Output the [X, Y] coordinate of the center of the cell containing the given text.  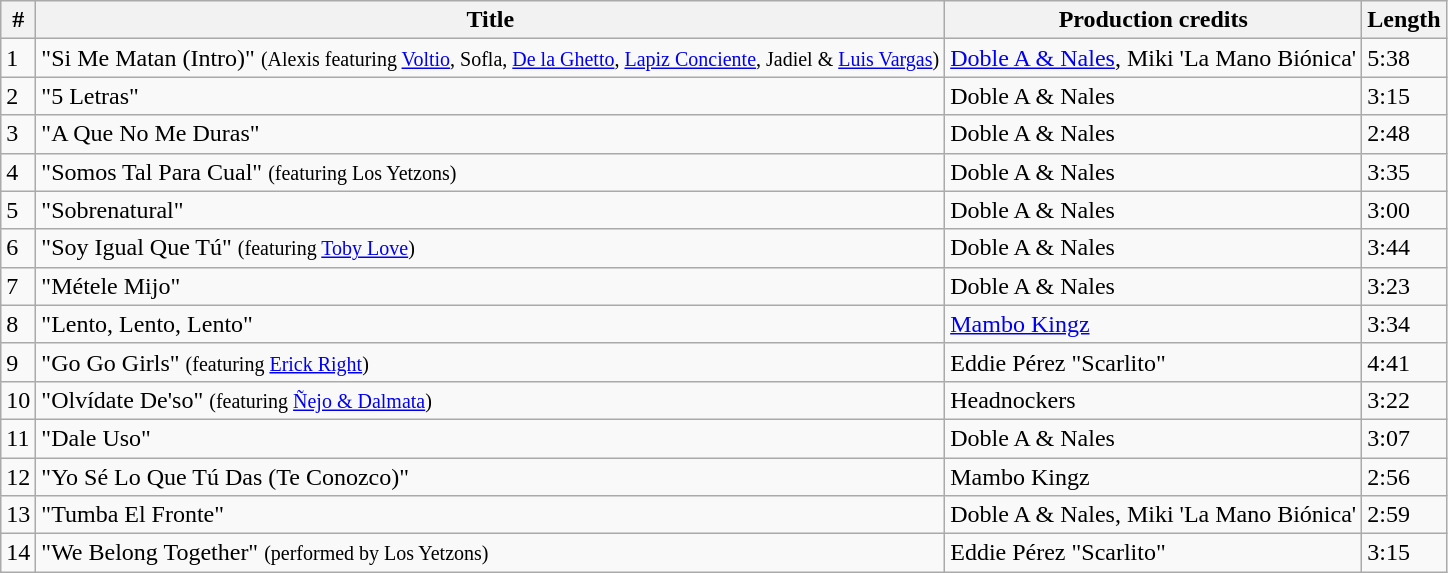
"Somos Tal Para Cual" (featuring Los Yetzons) [490, 172]
"Soy Igual Que Tú" (featuring Toby Love) [490, 248]
2:56 [1404, 477]
5 [18, 210]
5:38 [1404, 58]
1 [18, 58]
3:22 [1404, 400]
3:00 [1404, 210]
7 [18, 286]
"Dale Uso" [490, 438]
"5 Letras" [490, 96]
3:07 [1404, 438]
6 [18, 248]
"Sobrenatural" [490, 210]
"Go Go Girls" (featuring Erick Right) [490, 362]
Production credits [1154, 20]
Length [1404, 20]
10 [18, 400]
12 [18, 477]
11 [18, 438]
2:59 [1404, 515]
"Lento, Lento, Lento" [490, 324]
2:48 [1404, 134]
2 [18, 96]
"Olvídate De'so" (featuring Ñejo & Dalmata) [490, 400]
"We Belong Together" (performed by Los Yetzons) [490, 553]
3:23 [1404, 286]
Headnockers [1154, 400]
"Tumba El Fronte" [490, 515]
# [18, 20]
13 [18, 515]
"Métele Mijo" [490, 286]
14 [18, 553]
"Yo Sé Lo Que Tú Das (Te Conozco)" [490, 477]
3:34 [1404, 324]
4 [18, 172]
"A Que No Me Duras" [490, 134]
3:35 [1404, 172]
8 [18, 324]
3 [18, 134]
4:41 [1404, 362]
9 [18, 362]
Title [490, 20]
"Si Me Matan (Intro)" (Alexis featuring Voltio, Sofla, De la Ghetto, Lapiz Conciente, Jadiel & Luis Vargas) [490, 58]
3:44 [1404, 248]
